Extract the [X, Y] coordinate from the center of the cell holding the provided text.  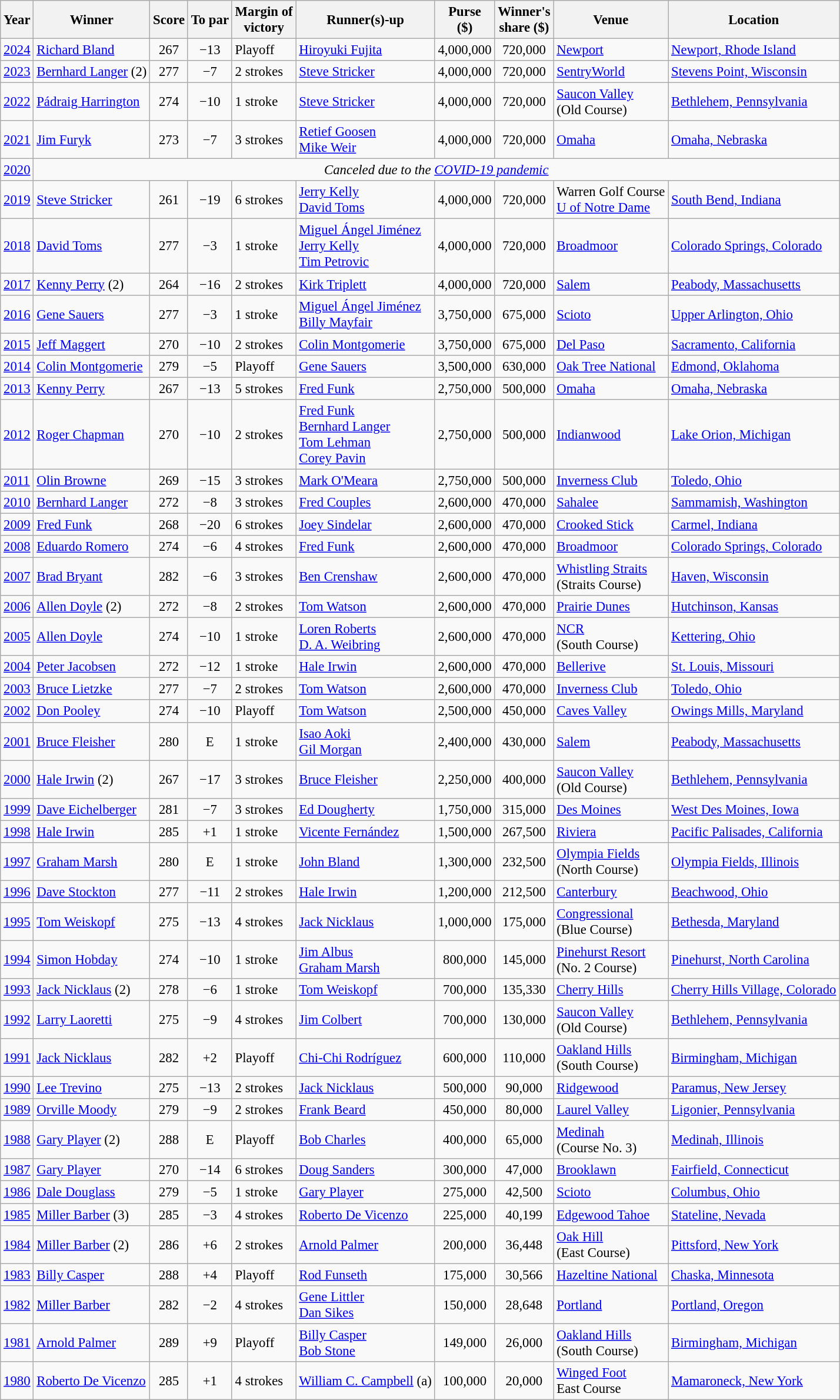
Ridgewood [611, 1088]
1992 [17, 1020]
47,000 [524, 1170]
2021 [17, 140]
2007 [17, 577]
Vicente Fernández [365, 832]
Purse($) [465, 20]
John Bland [365, 862]
Del Paso [611, 344]
Fairfield, Connecticut [754, 1170]
110,000 [524, 1058]
Rod Funseth [365, 1275]
+9 [209, 1343]
Congressional(Blue Course) [611, 922]
West Des Moines, Iowa [754, 809]
Billy Casper Bob Stone [365, 1343]
2,250,000 [465, 779]
1999 [17, 809]
Paramus, New Jersey [754, 1088]
430,000 [524, 741]
Owings Mills, Maryland [754, 711]
Pittsford, New York [754, 1244]
Venue [611, 20]
1,300,000 [465, 862]
Bellerive [611, 667]
Dale Douglass [92, 1192]
2017 [17, 284]
2010 [17, 503]
65,000 [524, 1140]
1988 [17, 1140]
Edgewood Tahoe [611, 1215]
Billy Casper [92, 1275]
145,000 [524, 959]
Margin ofvictory [264, 20]
2019 [17, 200]
William C. Campbell (a) [365, 1381]
2001 [17, 741]
2015 [17, 344]
Miguel Ángel Jiménez Jerry Kelly Tim Petrovic [365, 246]
Lee Trevino [92, 1088]
1981 [17, 1343]
Lake Orion, Michigan [754, 434]
Joey Sindelar [365, 524]
−2 [209, 1304]
Orville Moody [92, 1110]
Portland [611, 1304]
Jim Colbert [365, 1020]
Fred Couples [365, 503]
267,500 [524, 832]
264 [169, 284]
Isao Aoki Gil Morgan [365, 741]
1994 [17, 959]
−19 [209, 200]
Medinah(Course No. 3) [611, 1140]
1,750,000 [465, 809]
Carmel, Indiana [754, 524]
Columbus, Ohio [754, 1192]
Graham Marsh [92, 862]
Retief Goosen Mike Weir [365, 140]
Location [754, 20]
Jeff Maggert [92, 344]
278 [169, 990]
Bob Charles [365, 1140]
Portland, Oregon [754, 1304]
315,000 [524, 809]
1984 [17, 1244]
Prairie Dunes [611, 607]
Hiroyuki Fujita [365, 50]
2012 [17, 434]
261 [169, 200]
Richard Bland [92, 50]
2002 [17, 711]
David Toms [92, 246]
South Bend, Indiana [754, 200]
−20 [209, 524]
To par [209, 20]
2016 [17, 314]
Mark O'Meara [365, 480]
1989 [17, 1110]
Canceled due to the COVID-19 pandemic [436, 170]
2024 [17, 50]
1980 [17, 1381]
Roger Chapman [92, 434]
Warren Golf CourseU of Notre Dame [611, 200]
Bruce Lietzke [92, 689]
232,500 [524, 862]
−14 [209, 1170]
Score [169, 20]
2022 [17, 102]
Dave Stockton [92, 892]
1985 [17, 1215]
Upper Arlington, Ohio [754, 314]
Sammamish, Washington [754, 503]
Olympia Fields, Illinois [754, 862]
Bernhard Langer [92, 503]
275,000 [465, 1192]
2006 [17, 607]
2014 [17, 366]
Don Pooley [92, 711]
149,000 [465, 1343]
Newport, Rhode Island [754, 50]
Canterbury [611, 892]
Oak Hill(East Course) [611, 1244]
Dave Eichelberger [92, 809]
1986 [17, 1192]
Bethesda, Maryland [754, 922]
Brad Bryant [92, 577]
Kenny Perry [92, 388]
Miller Barber (2) [92, 1244]
Miguel Ángel Jiménez Billy Mayfair [365, 314]
600,000 [465, 1058]
2011 [17, 480]
80,000 [524, 1110]
Indianwood [611, 434]
Beachwood, Ohio [754, 892]
Stateline, Nevada [754, 1215]
2,500,000 [465, 711]
Kirk Triplett [365, 284]
Riviera [611, 832]
1987 [17, 1170]
Fred Funk Bernhard Langer Tom Lehman Corey Pavin [365, 434]
630,000 [524, 366]
1,500,000 [465, 832]
281 [169, 809]
+4 [209, 1275]
−15 [209, 480]
273 [169, 140]
Whistling Straits(Straits Course) [611, 577]
+2 [209, 1058]
Hazeltine National [611, 1275]
−16 [209, 284]
Pinehurst, North Carolina [754, 959]
1,200,000 [465, 892]
200,000 [465, 1244]
Gary Player (2) [92, 1140]
Pádraig Harrington [92, 102]
1983 [17, 1275]
−11 [209, 892]
225,000 [465, 1215]
Crooked Stick [611, 524]
2000 [17, 779]
Winner [92, 20]
2013 [17, 388]
800,000 [465, 959]
Stevens Point, Wisconsin [754, 72]
30,566 [524, 1275]
Cherry Hills [611, 990]
Year [17, 20]
212,500 [524, 892]
Mamaroneck, New York [754, 1381]
2008 [17, 547]
Larry Laoretti [92, 1020]
36,448 [524, 1244]
Olin Browne [92, 480]
268 [169, 524]
Ligonier, Pennsylvania [754, 1110]
1998 [17, 832]
Miller Barber [92, 1304]
2005 [17, 637]
90,000 [524, 1088]
Loren Roberts D. A. Weibring [365, 637]
26,000 [524, 1343]
28,648 [524, 1304]
Oak Tree National [611, 366]
Laurel Valley [611, 1110]
Chaska, Minnesota [754, 1275]
Ben Crenshaw [365, 577]
Olympia Fields(North Course) [611, 862]
+6 [209, 1244]
40,199 [524, 1215]
SentryWorld [611, 72]
Runner(s)-up [365, 20]
2020 [17, 170]
Cherry Hills Village, Colorado [754, 990]
−17 [209, 779]
Sacramento, California [754, 344]
1,000,000 [465, 922]
Winged FootEast Course [611, 1381]
5 strokes [264, 388]
Gene Littler Dan Sikes [365, 1304]
Edmond, Oklahoma [754, 366]
Eduardo Romero [92, 547]
269 [169, 480]
Haven, Wisconsin [754, 577]
Des Moines [611, 809]
2,400,000 [465, 741]
Peter Jacobsen [92, 667]
Ed Dougherty [365, 809]
Sahalee [611, 503]
Hutchinson, Kansas [754, 607]
Frank Beard [365, 1110]
Pinehurst Resort(No. 2 Course) [611, 959]
Chi-Chi Rodríguez [365, 1058]
St. Louis, Missouri [754, 667]
1997 [17, 862]
1996 [17, 892]
Simon Hobday [92, 959]
−12 [209, 667]
2018 [17, 246]
Jim Furyk [92, 140]
20,000 [524, 1381]
NCR(South Course) [611, 637]
1990 [17, 1088]
Brooklawn [611, 1170]
Jerry Kelly David Toms [365, 200]
Jim Albus Graham Marsh [365, 959]
1982 [17, 1304]
3,500,000 [465, 366]
Miller Barber (3) [92, 1215]
Pacific Palisades, California [754, 832]
Bernhard Langer (2) [92, 72]
Jack Nicklaus (2) [92, 990]
2023 [17, 72]
100,000 [465, 1381]
1991 [17, 1058]
300,000 [465, 1170]
Allen Doyle [92, 637]
2003 [17, 689]
2004 [17, 667]
289 [169, 1343]
1993 [17, 990]
Kenny Perry (2) [92, 284]
Medinah, Illinois [754, 1140]
Hale Irwin (2) [92, 779]
Allen Doyle (2) [92, 607]
42,500 [524, 1192]
Winner'sshare ($) [524, 20]
1995 [17, 922]
Caves Valley [611, 711]
Newport [611, 50]
130,000 [524, 1020]
Doug Sanders [365, 1170]
150,000 [465, 1304]
135,330 [524, 990]
Kettering, Ohio [754, 637]
2009 [17, 524]
286 [169, 1244]
